Search for the cell housing the specified text and yield its [X, Y] center coordinate. 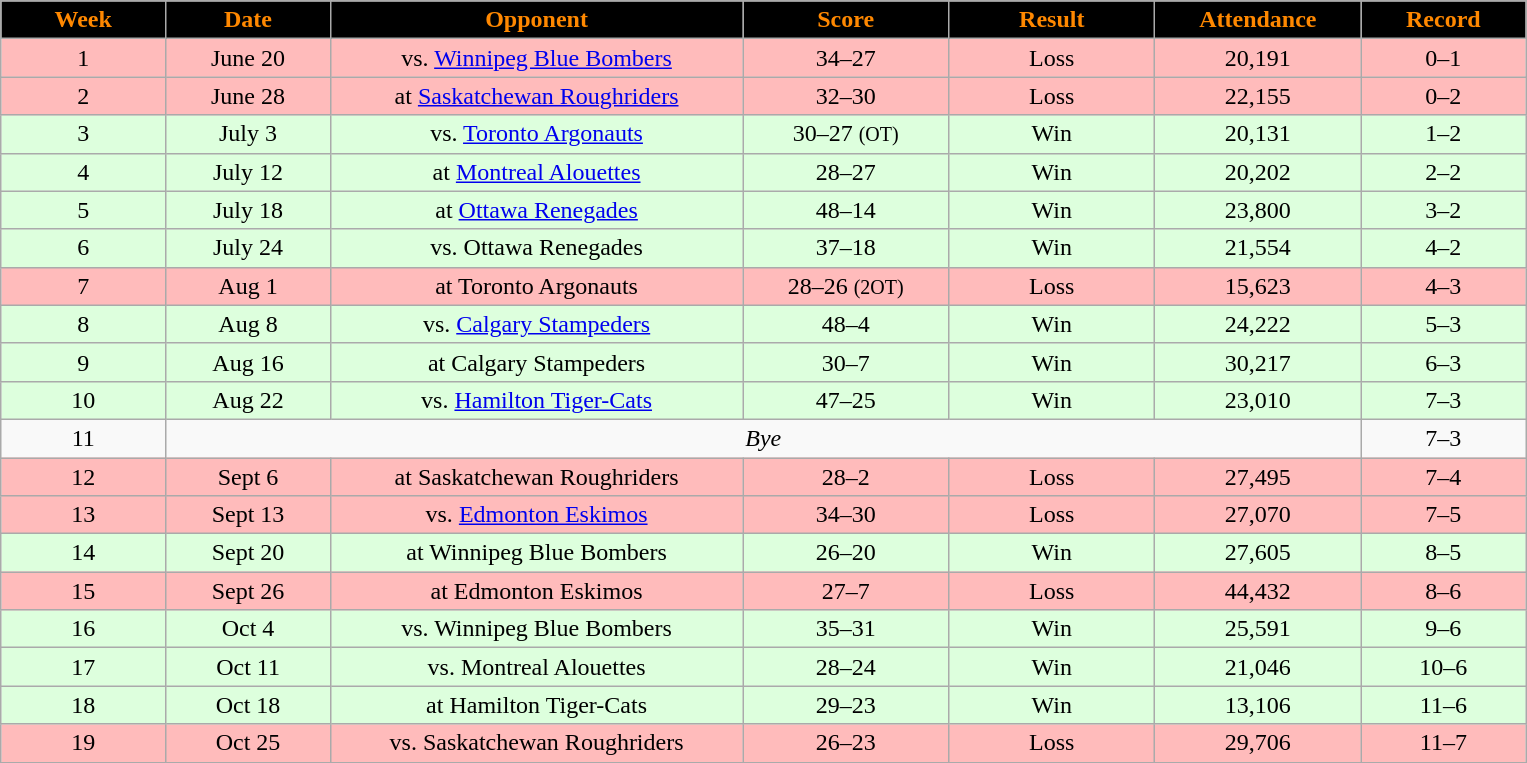
June 28 [248, 96]
8–5 [1444, 553]
34–27 [846, 58]
Attendance [1258, 20]
48–14 [846, 210]
30,217 [1258, 362]
9–6 [1444, 629]
2–2 [1444, 172]
9 [84, 362]
6 [84, 248]
11 [84, 438]
27,495 [1258, 477]
July 24 [248, 248]
June 20 [248, 58]
Oct 18 [248, 705]
26–23 [846, 743]
1–2 [1444, 134]
4–2 [1444, 248]
1 [84, 58]
15,623 [1258, 286]
Week [84, 20]
21,554 [1258, 248]
8–6 [1444, 591]
at Montreal Alouettes [536, 172]
7–5 [1444, 515]
14 [84, 553]
28–27 [846, 172]
34–30 [846, 515]
10 [84, 400]
17 [84, 667]
3–2 [1444, 210]
37–18 [846, 248]
25,591 [1258, 629]
5–3 [1444, 324]
44,432 [1258, 591]
Aug 16 [248, 362]
5 [84, 210]
at Toronto Argonauts [536, 286]
Record [1444, 20]
Score [846, 20]
23,010 [1258, 400]
6–3 [1444, 362]
13,106 [1258, 705]
29,706 [1258, 743]
22,155 [1258, 96]
35–31 [846, 629]
at Winnipeg Blue Bombers [536, 553]
Opponent [536, 20]
vs. Ottawa Renegades [536, 248]
29–23 [846, 705]
48–4 [846, 324]
Oct 4 [248, 629]
at Ottawa Renegades [536, 210]
vs. Edmonton Eskimos [536, 515]
23,800 [1258, 210]
12 [84, 477]
Sept 20 [248, 553]
30–27 (OT) [846, 134]
July 18 [248, 210]
18 [84, 705]
4–3 [1444, 286]
4 [84, 172]
at Hamilton Tiger-Cats [536, 705]
47–25 [846, 400]
3 [84, 134]
Bye [764, 438]
July 3 [248, 134]
vs. Hamilton Tiger-Cats [536, 400]
Sept 13 [248, 515]
27,070 [1258, 515]
28–26 (2OT) [846, 286]
15 [84, 591]
vs. Toronto Argonauts [536, 134]
24,222 [1258, 324]
Oct 25 [248, 743]
11–6 [1444, 705]
vs. Montreal Alouettes [536, 667]
19 [84, 743]
Aug 8 [248, 324]
20,191 [1258, 58]
Sept 26 [248, 591]
vs. Saskatchewan Roughriders [536, 743]
30–7 [846, 362]
Aug 1 [248, 286]
Oct 11 [248, 667]
13 [84, 515]
0–2 [1444, 96]
10–6 [1444, 667]
7–4 [1444, 477]
28–24 [846, 667]
at Edmonton Eskimos [536, 591]
7 [84, 286]
28–2 [846, 477]
20,202 [1258, 172]
8 [84, 324]
27,605 [1258, 553]
Result [1052, 20]
21,046 [1258, 667]
Aug 22 [248, 400]
2 [84, 96]
26–20 [846, 553]
32–30 [846, 96]
20,131 [1258, 134]
Date [248, 20]
16 [84, 629]
0–1 [1444, 58]
11–7 [1444, 743]
27–7 [846, 591]
Sept 6 [248, 477]
at Calgary Stampeders [536, 362]
July 12 [248, 172]
vs. Calgary Stampeders [536, 324]
